Provide the (x, y) coordinate of the cell's center where the given text is located.  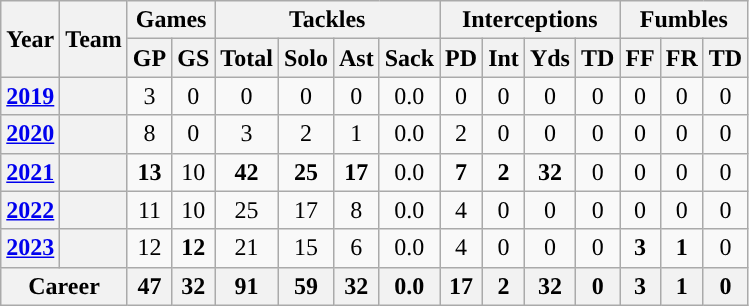
2021 (30, 172)
Total (247, 58)
7 (462, 172)
13 (149, 172)
Team (94, 39)
59 (306, 286)
Tackles (328, 20)
2022 (30, 210)
Solo (306, 58)
Sack (409, 58)
21 (247, 248)
11 (149, 210)
Year (30, 39)
FF (640, 58)
GS (194, 58)
42 (247, 172)
15 (306, 248)
Int (504, 58)
Fumbles (684, 20)
Yds (550, 58)
6 (356, 248)
47 (149, 286)
2019 (30, 96)
Games (170, 20)
2023 (30, 248)
PD (462, 58)
2020 (30, 134)
Interceptions (530, 20)
Career (64, 286)
91 (247, 286)
FR (682, 58)
Ast (356, 58)
GP (149, 58)
